Return [X, Y] of the center of cell containing provided text 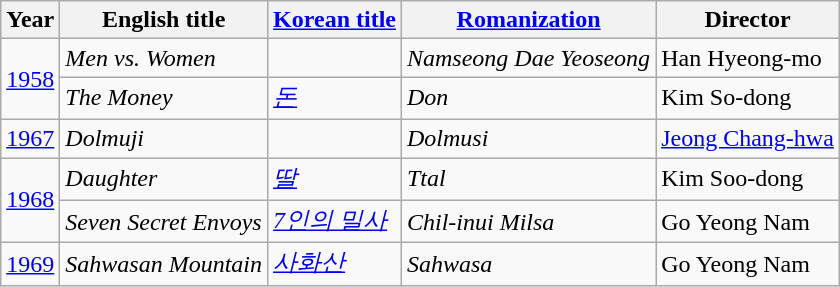
Year [30, 20]
Romanization [528, 20]
Director [748, 20]
English title [164, 20]
Ttal [528, 180]
Men vs. Women [164, 58]
Daughter [164, 180]
Dolmusi [528, 138]
Don [528, 98]
사화산 [335, 264]
Korean title [335, 20]
돈 [335, 98]
1958 [30, 80]
7인의 밀사 [335, 222]
Jeong Chang-hwa [748, 138]
Sahwasan Mountain [164, 264]
1968 [30, 200]
Chil-inui Milsa [528, 222]
The Money [164, 98]
Kim So-dong [748, 98]
1967 [30, 138]
딸 [335, 180]
Han Hyeong-mo [748, 58]
Sahwasa [528, 264]
Dolmuji [164, 138]
1969 [30, 264]
Kim Soo-dong [748, 180]
Namseong Dae Yeoseong [528, 58]
Seven Secret Envoys [164, 222]
